Capture the cell that displays the provided text and extract its [X, Y] central coordinate. 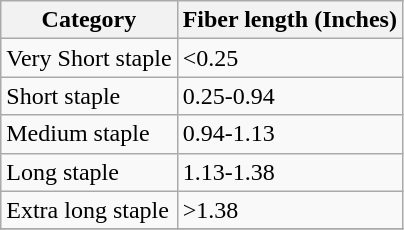
Very Short staple [89, 58]
1.13-1.38 [290, 172]
Extra long staple [89, 210]
0.25-0.94 [290, 96]
Medium staple [89, 134]
0.94-1.13 [290, 134]
<0.25 [290, 58]
Long staple [89, 172]
Category [89, 20]
Short staple [89, 96]
>1.38 [290, 210]
Fiber length (Inches) [290, 20]
